Determine the (X, Y) coordinate at the center of the cell enclosing the given text.  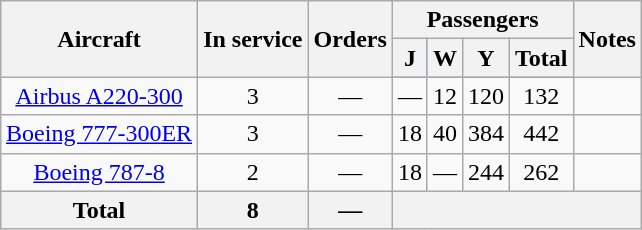
Orders (350, 39)
Boeing 777-300ER (100, 134)
442 (542, 134)
Boeing 787-8 (100, 172)
Airbus A220-300 (100, 96)
W (444, 58)
120 (486, 96)
Notes (607, 39)
J (410, 58)
12 (444, 96)
262 (542, 172)
Y (486, 58)
40 (444, 134)
Aircraft (100, 39)
244 (486, 172)
132 (542, 96)
2 (253, 172)
8 (253, 210)
Passengers (482, 20)
In service (253, 39)
384 (486, 134)
